Return [X, Y] of the center of cell containing provided text 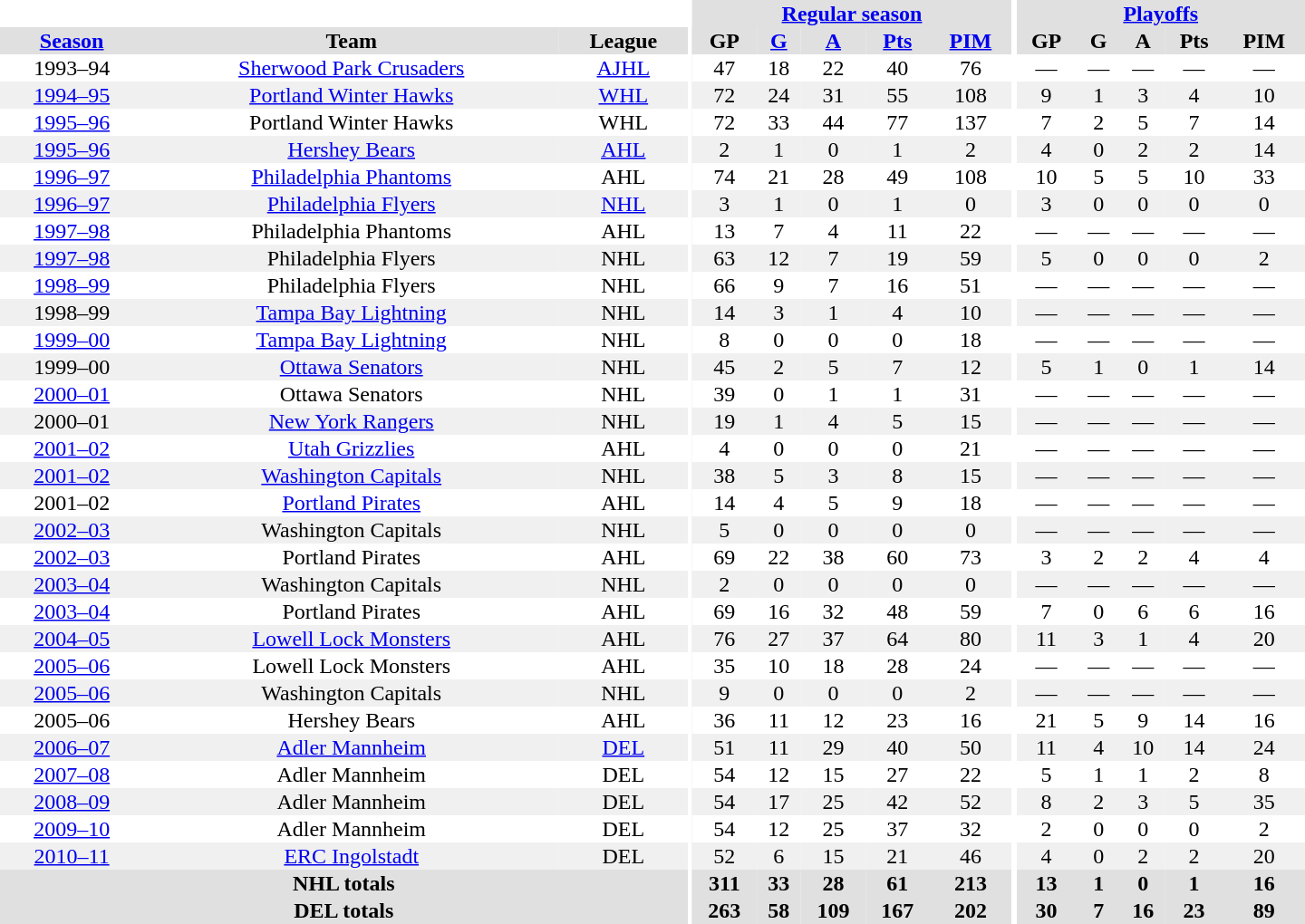
36 [725, 720]
1994–95 [72, 95]
202 [971, 910]
39 [725, 394]
2010–11 [72, 856]
60 [897, 557]
58 [779, 910]
74 [725, 177]
47 [725, 68]
42 [897, 802]
Utah Grizzlies [352, 448]
73 [971, 557]
263 [725, 910]
63 [725, 258]
89 [1263, 910]
Team [352, 41]
17 [779, 802]
New York Rangers [352, 421]
77 [897, 122]
213 [971, 883]
Regular season [852, 14]
League [623, 41]
109 [834, 910]
55 [897, 95]
2008–09 [72, 802]
64 [897, 639]
50 [971, 747]
2007–08 [72, 775]
DEL totals [343, 910]
311 [725, 883]
AJHL [623, 68]
48 [897, 611]
137 [971, 122]
45 [725, 367]
2009–10 [72, 829]
61 [897, 883]
Season [72, 41]
49 [897, 177]
1993–94 [72, 68]
29 [834, 747]
44 [834, 122]
46 [971, 856]
80 [971, 639]
NHL totals [343, 883]
ERC Ingolstadt [352, 856]
167 [897, 910]
2006–07 [72, 747]
30 [1047, 910]
Sherwood Park Crusaders [352, 68]
2004–05 [72, 639]
Playoffs [1161, 14]
66 [725, 285]
